Identify which cell holds the provided text, then report its [X, Y] central coordinate. 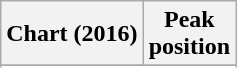
Peakposition [189, 34]
Chart (2016) [72, 34]
